Scan for the cell matching the given text and deliver its (X, Y) coordinate at center. 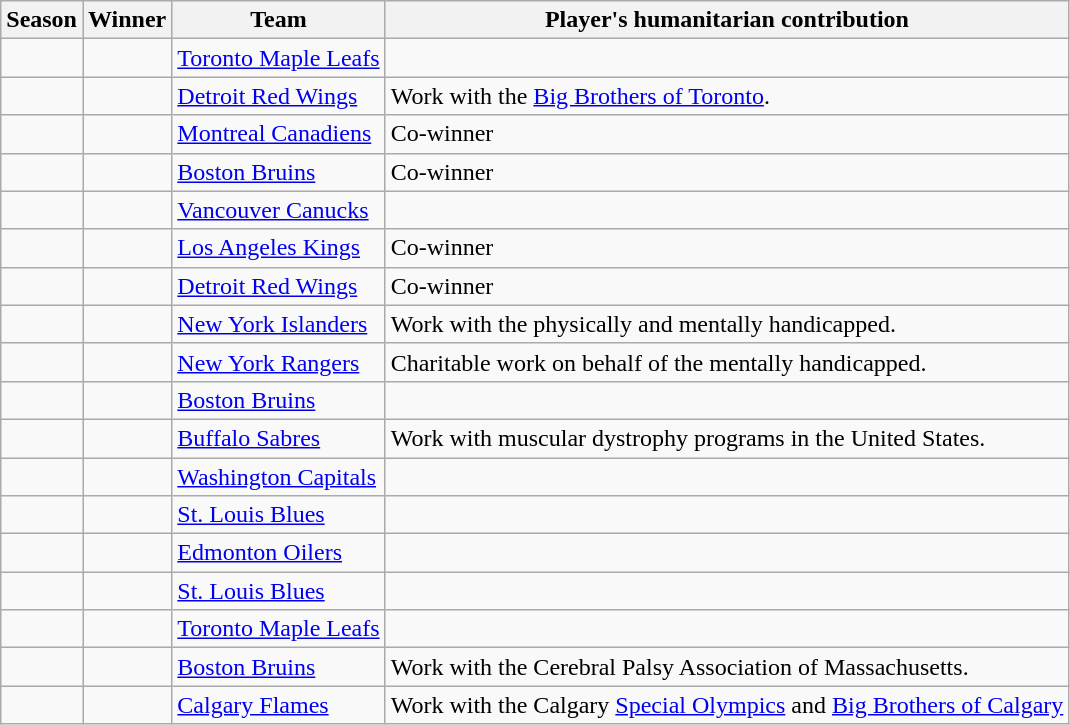
Work with muscular dystrophy programs in the United States. (727, 438)
Player's humanitarian contribution (727, 20)
Los Angeles Kings (278, 248)
Work with the Cerebral Palsy Association of Massachusetts. (727, 667)
Work with the Big Brothers of Toronto. (727, 96)
Calgary Flames (278, 705)
New York Rangers (278, 362)
Team (278, 20)
Winner (126, 20)
Montreal Canadiens (278, 134)
Season (42, 20)
New York Islanders (278, 324)
Work with the Calgary Special Olympics and Big Brothers of Calgary (727, 705)
Work with the physically and mentally handicapped. (727, 324)
Vancouver Canucks (278, 210)
Charitable work on behalf of the mentally handicapped. (727, 362)
Edmonton Oilers (278, 553)
Washington Capitals (278, 477)
Buffalo Sabres (278, 438)
